Output the [X, Y] coordinate of the center of the cell containing the given text.  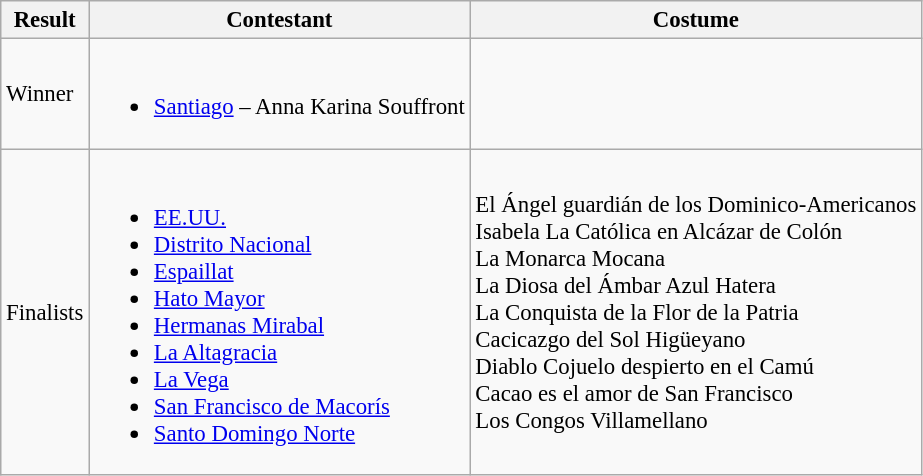
Finalists [45, 312]
Result [45, 20]
Contestant [280, 20]
Costume [696, 20]
EE.UU.Distrito NacionalEspaillatHato MayorHermanas MirabalLa AltagraciaLa VegaSan Francisco de MacorísSanto Domingo Norte [280, 312]
Winner [45, 94]
Santiago – Anna Karina Souffront [280, 94]
